Identify which cell holds the provided text, then report its [x, y] central coordinate. 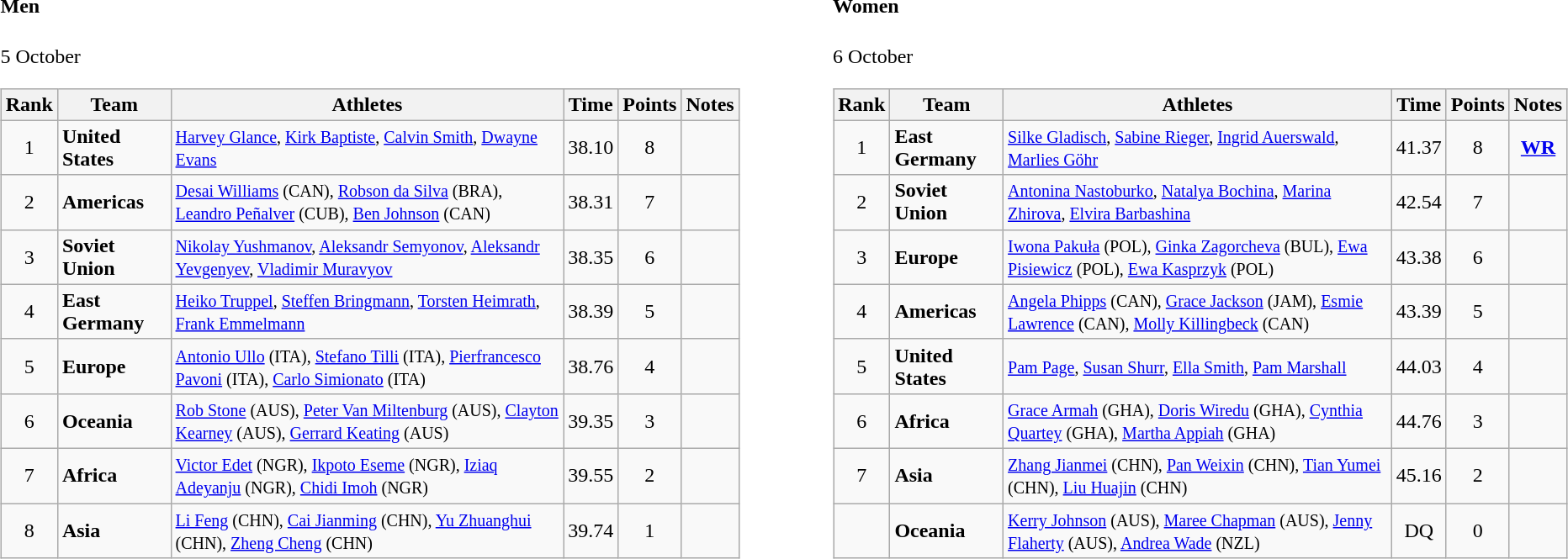
39.74 [591, 531]
Victor Edet (NGR), Ikpoto Eseme (NGR), Iziaq Adeyanju (NGR), Chidi Imoh (NGR) [367, 476]
38.39 [591, 311]
45.16 [1418, 476]
WR [1538, 148]
44.76 [1418, 420]
Iwona Pakuła (POL), Ginka Zagorcheva (BUL), Ewa Pisiewicz (POL), Ewa Kasprzyk (POL) [1198, 257]
Li Feng (CHN), Cai Jianming (CHN), Yu Zhuanghui (CHN), Zheng Cheng (CHN) [367, 531]
39.55 [591, 476]
Heiko Truppel, Steffen Bringmann, Torsten Heimrath, Frank Emmelmann [367, 311]
42.54 [1418, 202]
41.37 [1418, 148]
38.31 [591, 202]
43.38 [1418, 257]
Rob Stone (AUS), Peter Van Miltenburg (AUS), Clayton Kearney (AUS), Gerrard Keating (AUS) [367, 420]
Antonina Nastoburko, Natalya Bochina, Marina Zhirova, Elvira Barbashina [1198, 202]
38.10 [591, 148]
38.76 [591, 367]
Grace Armah (GHA), Doris Wiredu (GHA), Cynthia Quartey (GHA), Martha Appiah (GHA) [1198, 420]
Kerry Johnson (AUS), Maree Chapman (AUS), Jenny Flaherty (AUS), Andrea Wade (NZL) [1198, 531]
43.39 [1418, 311]
Harvey Glance, Kirk Baptiste, Calvin Smith, Dwayne Evans [367, 148]
44.03 [1418, 367]
Silke Gladisch, Sabine Rieger, Ingrid Auerswald, Marlies Göhr [1198, 148]
Angela Phipps (CAN), Grace Jackson (JAM), Esmie Lawrence (CAN), Molly Killingbeck (CAN) [1198, 311]
0 [1477, 531]
Pam Page, Susan Shurr, Ella Smith, Pam Marshall [1198, 367]
Zhang Jianmei (CHN), Pan Weixin (CHN), Tian Yumei (CHN), Liu Huajin (CHN) [1198, 476]
Nikolay Yushmanov, Aleksandr Semyonov, Aleksandr Yevgenyev, Vladimir Muravyov [367, 257]
DQ [1418, 531]
39.35 [591, 420]
Desai Williams (CAN), Robson da Silva (BRA), Leandro Peñalver (CUB), Ben Johnson (CAN) [367, 202]
Antonio Ullo (ITA), Stefano Tilli (ITA), Pierfrancesco Pavoni (ITA), Carlo Simionato (ITA) [367, 367]
38.35 [591, 257]
